Return (X, Y) of the center of cell containing provided text 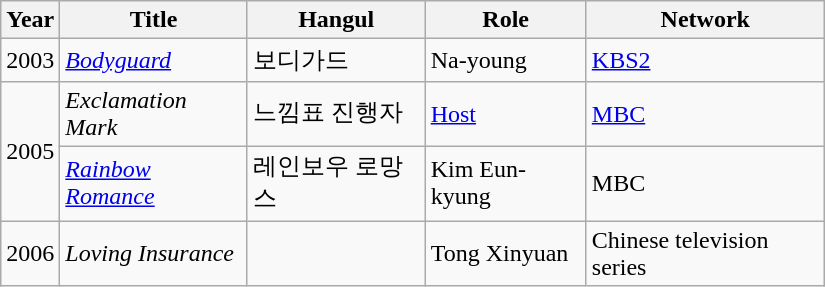
Tong Xinyuan (506, 252)
Title (154, 20)
Rainbow Romance (154, 183)
KBS2 (705, 60)
느낌표 진행자 (336, 114)
Host (506, 114)
Na-young (506, 60)
2005 (30, 150)
Kim Eun-kyung (506, 183)
Hangul (336, 20)
보디가드 (336, 60)
Loving Insurance (154, 252)
Bodyguard (154, 60)
Exclamation Mark (154, 114)
레인보우 로망스 (336, 183)
Network (705, 20)
Chinese television series (705, 252)
Role (506, 20)
Year (30, 20)
2003 (30, 60)
2006 (30, 252)
